Capture the cell that displays the provided text and extract its [x, y] central coordinate. 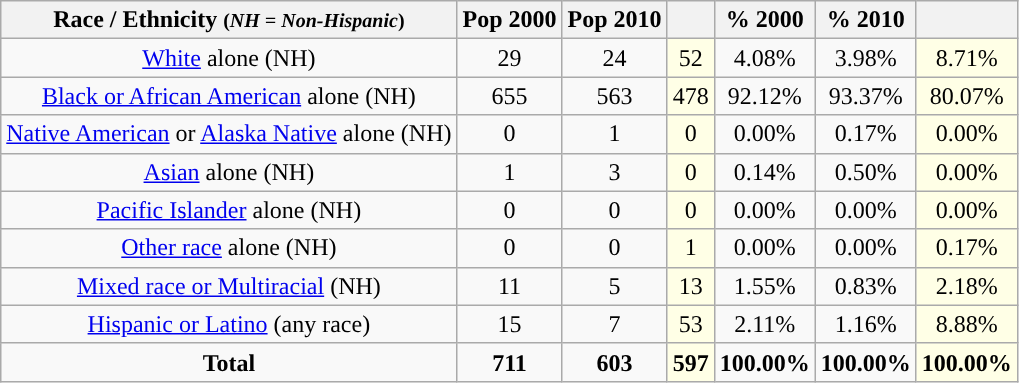
0.83% [866, 286]
563 [614, 96]
Black or African American alone (NH) [229, 96]
% 2000 [764, 20]
1.16% [866, 324]
4.08% [764, 58]
2.18% [966, 286]
8.88% [966, 324]
52 [690, 58]
93.37% [866, 96]
Race / Ethnicity (NH = Non-Hispanic) [229, 20]
711 [510, 362]
8.71% [966, 58]
655 [510, 96]
2.11% [764, 324]
80.07% [966, 96]
3.98% [866, 58]
1.55% [764, 286]
0.14% [764, 172]
24 [614, 58]
Mixed race or Multiracial (NH) [229, 286]
Pop 2000 [510, 20]
Other race alone (NH) [229, 248]
Native American or Alaska Native alone (NH) [229, 134]
White alone (NH) [229, 58]
478 [690, 96]
92.12% [764, 96]
597 [690, 362]
5 [614, 286]
Pacific Islander alone (NH) [229, 210]
3 [614, 172]
53 [690, 324]
603 [614, 362]
% 2010 [866, 20]
Asian alone (NH) [229, 172]
Total [229, 362]
15 [510, 324]
13 [690, 286]
29 [510, 58]
7 [614, 324]
11 [510, 286]
Hispanic or Latino (any race) [229, 324]
Pop 2010 [614, 20]
0.50% [866, 172]
